Find where the given text appears and provide that cell's center as (X, Y) coordinate. 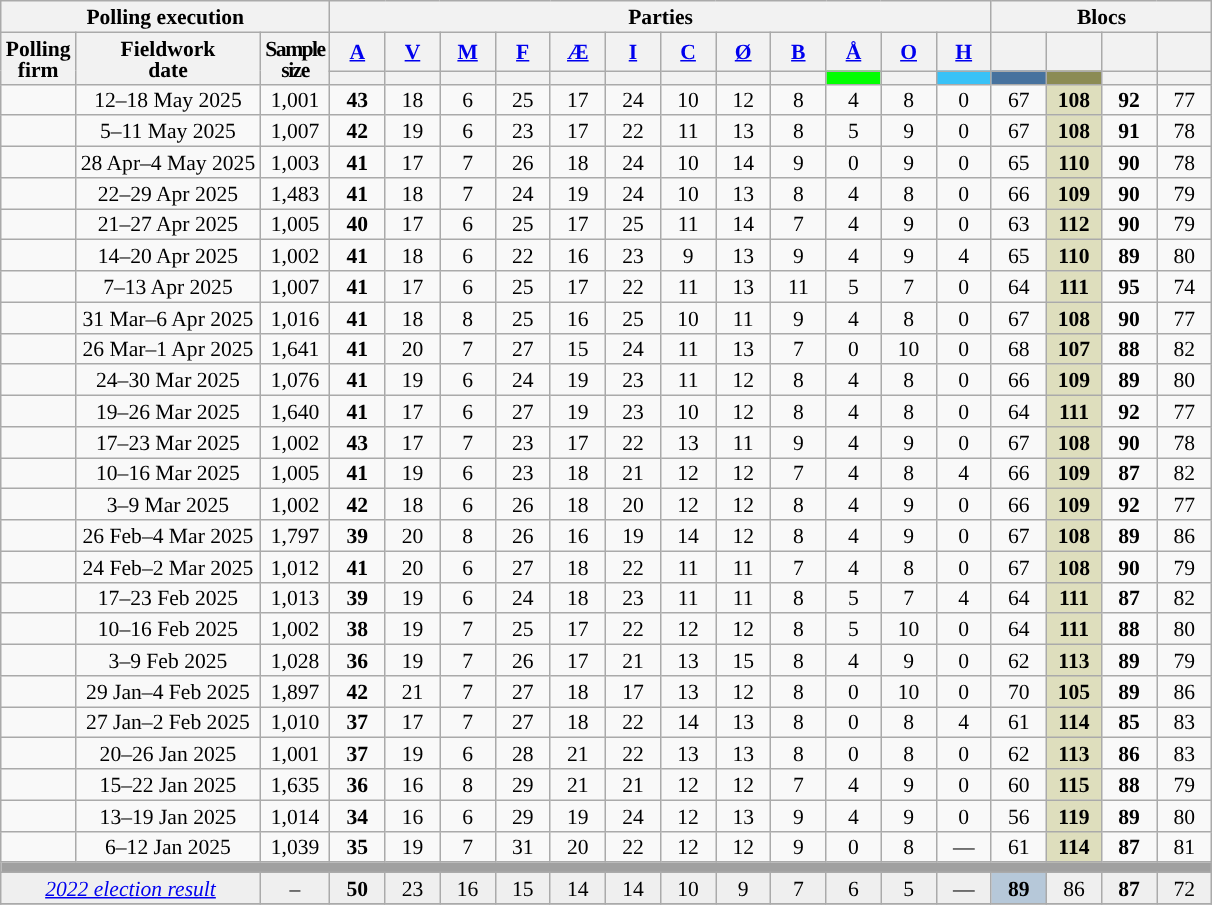
35 (358, 846)
– (294, 888)
20–26 Jan 2025 (168, 754)
Samplesize (294, 58)
6–12 Jan 2025 (168, 846)
70 (1018, 692)
63 (1018, 224)
1,797 (294, 536)
29 Jan–4 Feb 2025 (168, 692)
Polling execution (166, 16)
15–22 Jan 2025 (168, 784)
34 (358, 816)
1,003 (294, 162)
1,028 (294, 660)
1,641 (294, 348)
74 (1184, 286)
Blocs (1101, 16)
17–23 Feb 2025 (168, 598)
10–16 Mar 2025 (168, 474)
1,897 (294, 692)
10–16 Feb 2025 (168, 630)
3–9 Feb 2025 (168, 660)
1,010 (294, 722)
95 (1130, 286)
17–23 Mar 2025 (168, 442)
105 (1074, 692)
1,635 (294, 784)
1,076 (294, 380)
Fieldworkdate (168, 58)
27 Jan–2 Feb 2025 (168, 722)
A (358, 52)
60 (1018, 784)
Å (854, 52)
M (468, 52)
31 (522, 846)
12–18 May 2025 (168, 100)
5–11 May 2025 (168, 132)
68 (1018, 348)
1,039 (294, 846)
115 (1074, 784)
38 (358, 630)
2022 election result (131, 888)
81 (1184, 846)
F (522, 52)
1,483 (294, 194)
14–20 Apr 2025 (168, 256)
H (964, 52)
1,016 (294, 318)
28 (522, 754)
13–19 Jan 2025 (168, 816)
1,013 (294, 598)
7–13 Apr 2025 (168, 286)
85 (1130, 722)
26 Mar–1 Apr 2025 (168, 348)
B (798, 52)
1,640 (294, 412)
40 (358, 224)
V (412, 52)
1,014 (294, 816)
26 Feb–4 Mar 2025 (168, 536)
Parties (661, 16)
O (908, 52)
119 (1074, 816)
21–27 Apr 2025 (168, 224)
3–9 Mar 2025 (168, 504)
72 (1184, 888)
I (632, 52)
1,012 (294, 566)
112 (1074, 224)
28 Apr–4 May 2025 (168, 162)
91 (1130, 132)
C (688, 52)
56 (1018, 816)
31 Mar–6 Apr 2025 (168, 318)
22–29 Apr 2025 (168, 194)
24 Feb–2 Mar 2025 (168, 566)
Pollingfirm (38, 58)
19–26 Mar 2025 (168, 412)
107 (1074, 348)
Ø (744, 52)
Æ (578, 52)
24–30 Mar 2025 (168, 380)
50 (358, 888)
